Determine the [x, y] coordinate at the center of the cell enclosing the given text.  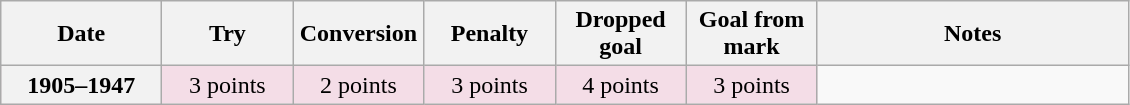
4 points [620, 85]
Penalty [490, 34]
Date [82, 34]
1905–1947 [82, 85]
Notes [972, 34]
Try [228, 34]
2 points [358, 85]
Conversion [358, 34]
Dropped goal [620, 34]
Goal from mark [752, 34]
